Provide the (X, Y) coordinate of the cell's center where the given text is located.  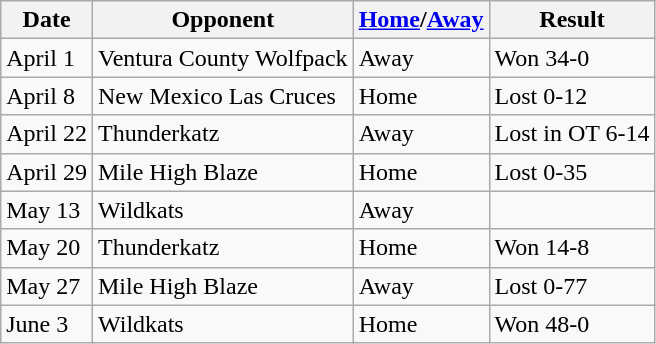
May 13 (47, 210)
Result (572, 20)
Date (47, 20)
Lost 0-35 (572, 172)
May 27 (47, 286)
Home/Away (421, 20)
April 22 (47, 134)
Lost 0-12 (572, 96)
Lost in OT 6-14 (572, 134)
New Mexico Las Cruces (222, 96)
Won 48-0 (572, 324)
Won 34-0 (572, 58)
June 3 (47, 324)
Opponent (222, 20)
Won 14-8 (572, 248)
April 29 (47, 172)
April 1 (47, 58)
Lost 0-77 (572, 286)
Ventura County Wolfpack (222, 58)
April 8 (47, 96)
May 20 (47, 248)
